Locate the cell with the specified text and output its (X, Y) center coordinate. 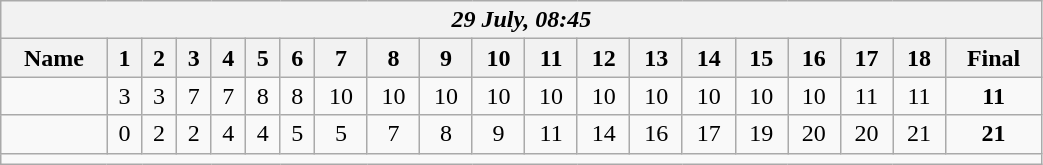
12 (604, 58)
1 (124, 58)
15 (762, 58)
29 July, 08:45 (522, 20)
19 (762, 134)
0 (124, 134)
18 (920, 58)
13 (656, 58)
Final (994, 58)
Name (54, 58)
6 (298, 58)
